Scan for the cell matching the given text and deliver its [x, y] coordinate at center. 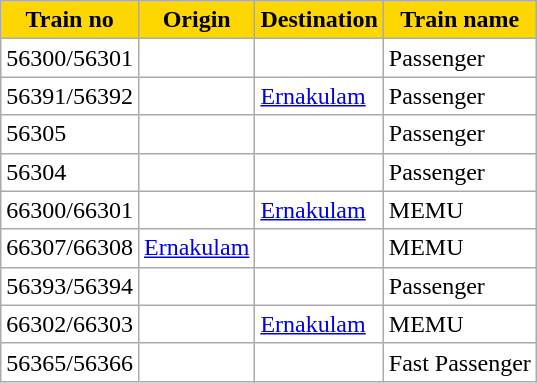
Destination [319, 20]
56300/56301 [70, 58]
Origin [196, 20]
Fast Passenger [460, 362]
66307/66308 [70, 248]
Train no [70, 20]
56391/56392 [70, 96]
56305 [70, 134]
56393/56394 [70, 286]
66300/66301 [70, 210]
66302/66303 [70, 324]
56304 [70, 172]
56365/56366 [70, 362]
Train name [460, 20]
